Return [x, y] of the center of cell containing provided text 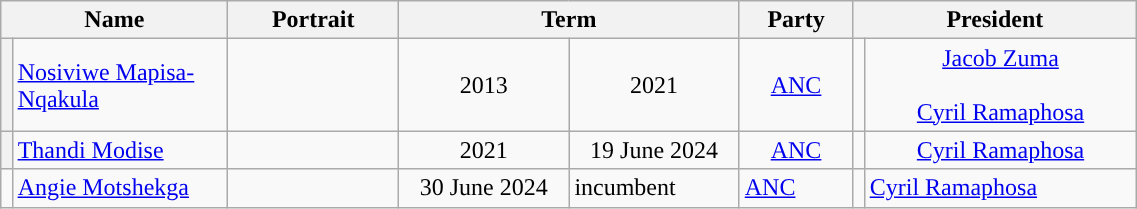
Party [796, 20]
Jacob Zuma Cyril Ramaphosa [1000, 85]
Nosiviwe Mapisa-Nqakula [120, 85]
President [995, 20]
Portrait [314, 20]
Term [568, 20]
Name [114, 20]
2013 [483, 85]
30 June 2024 [483, 188]
Thandi Modise [120, 150]
19 June 2024 [654, 150]
incumbent [654, 188]
Angie Motshekga [120, 188]
